From the cell containing the given text, extract its center point as (X, Y) coordinate. 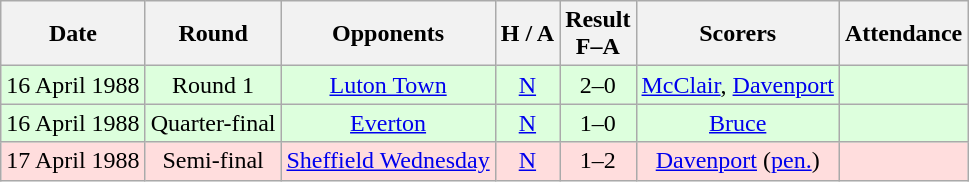
H / A (527, 34)
17 April 1988 (73, 161)
Date (73, 34)
Everton (388, 123)
Round (213, 34)
Opponents (388, 34)
2–0 (598, 85)
1–2 (598, 161)
Davenport (pen.) (738, 161)
Scorers (738, 34)
1–0 (598, 123)
Round 1 (213, 85)
Sheffield Wednesday (388, 161)
Bruce (738, 123)
Quarter-final (213, 123)
Attendance (903, 34)
Luton Town (388, 85)
ResultF–A (598, 34)
McClair, Davenport (738, 85)
Semi-final (213, 161)
